Pinpoint the cell where the given text exists, returning its [X, Y] midpoint coordinate. 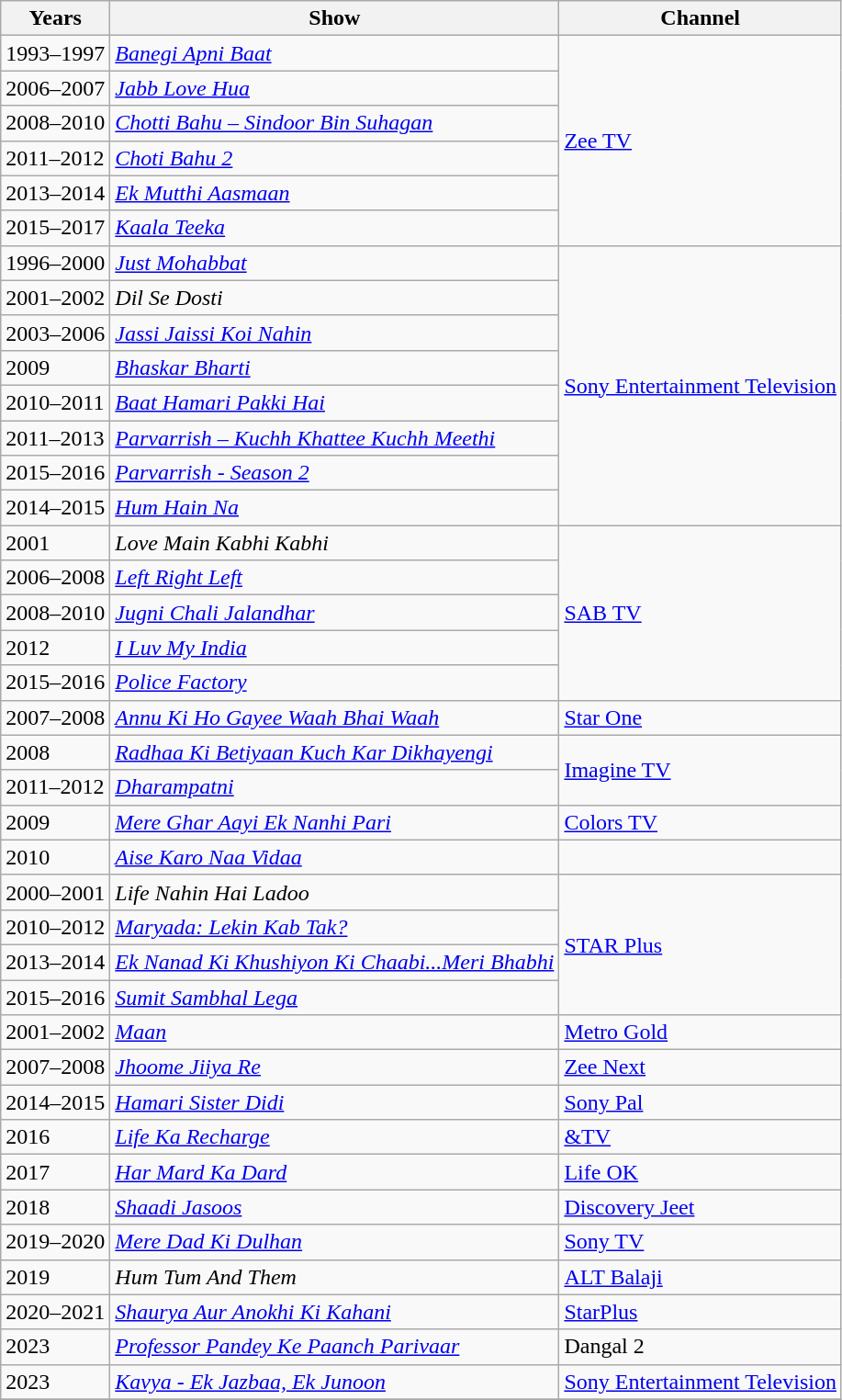
Radhaa Ki Betiyaan Kuch Kar Dikhayengi [334, 752]
2010–2012 [55, 927]
Dharampatni [334, 787]
Love Main Kabhi Kabhi [334, 543]
Ek Nanad Ki Khushiyon Ki Chaabi...Meri Bhabhi [334, 962]
Zee TV [701, 141]
Life Nahin Hai Ladoo [334, 892]
2008 [55, 752]
Shaadi Jasoos [334, 1207]
Shaurya Aur Anokhi Ki Kahani [334, 1312]
Kavya - Ek Jazbaa, Ek Junoon [334, 1382]
Zee Next [701, 1067]
Life OK [701, 1172]
Sony TV [701, 1242]
2010–2011 [55, 402]
2019 [55, 1277]
STAR Plus [701, 944]
Jabb Love Hua [334, 88]
1993–1997 [55, 53]
&TV [701, 1137]
Chotti Bahu – Sindoor Bin Suhagan [334, 123]
Police Factory [334, 683]
Ek Mutthi Aasmaan [334, 193]
2015–2017 [55, 228]
Show [334, 18]
2018 [55, 1207]
Choti Bahu 2 [334, 158]
Mere Ghar Aayi Ek Nanhi Pari [334, 822]
Bhaskar Bharti [334, 367]
Star One [701, 717]
Just Mohabbat [334, 263]
Years [55, 18]
Sony Pal [701, 1102]
Jassi Jaissi Koi Nahin [334, 333]
Hum Hain Na [334, 508]
Aise Karo Naa Vidaa [334, 857]
Imagine TV [701, 770]
Kaala Teeka [334, 228]
Annu Ki Ho Gayee Waah Bhai Waah [334, 717]
2020–2021 [55, 1312]
Colors TV [701, 822]
2011–2013 [55, 438]
Banegi Apni Baat [334, 53]
Mere Dad Ki Dulhan [334, 1242]
2000–2001 [55, 892]
SAB TV [701, 613]
Parvarrish - Season 2 [334, 473]
2016 [55, 1137]
I Luv My India [334, 648]
Jugni Chali Jalandhar [334, 613]
Channel [701, 18]
2017 [55, 1172]
Professor Pandey Ke Paanch Parivaar [334, 1347]
2006–2007 [55, 88]
Baat Hamari Pakki Hai [334, 402]
Dangal 2 [701, 1347]
Har Mard Ka Dard [334, 1172]
Left Right Left [334, 578]
Maryada: Lekin Kab Tak? [334, 927]
Sumit Sambhal Lega [334, 997]
Dil Se Dosti [334, 298]
2006–2008 [55, 578]
ALT Balaji [701, 1277]
2001 [55, 543]
2019–2020 [55, 1242]
2003–2006 [55, 333]
Discovery Jeet [701, 1207]
Jhoome Jiiya Re [334, 1067]
StarPlus [701, 1312]
1996–2000 [55, 263]
2010 [55, 857]
Life Ka Recharge [334, 1137]
Metro Gold [701, 1033]
Hum Tum And Them [334, 1277]
Parvarrish – Kuchh Khattee Kuchh Meethi [334, 438]
2012 [55, 648]
Maan [334, 1033]
Hamari Sister Didi [334, 1102]
